Capture the cell that displays the provided text and extract its (x, y) central coordinate. 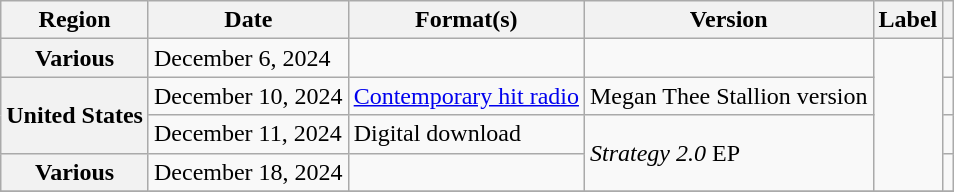
Contemporary hit radio (466, 96)
Date (248, 20)
December 6, 2024 (248, 58)
Label (908, 20)
Region (75, 20)
United States (75, 115)
Version (728, 20)
Strategy 2.0 EP (728, 153)
December 18, 2024 (248, 172)
December 11, 2024 (248, 134)
Digital download (466, 134)
Format(s) (466, 20)
Megan Thee Stallion version (728, 96)
December 10, 2024 (248, 96)
